Scan for the cell matching the given text and deliver its (x, y) coordinate at center. 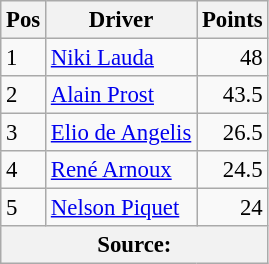
1 (24, 58)
Niki Lauda (122, 58)
Elio de Angelis (122, 133)
Alain Prost (122, 95)
24.5 (232, 170)
René Arnoux (122, 170)
Nelson Piquet (122, 208)
Driver (122, 20)
4 (24, 170)
Points (232, 20)
3 (24, 133)
24 (232, 208)
5 (24, 208)
48 (232, 58)
26.5 (232, 133)
43.5 (232, 95)
Source: (134, 245)
Pos (24, 20)
2 (24, 95)
